Determine the (x, y) coordinate at the center of the cell enclosing the given text.  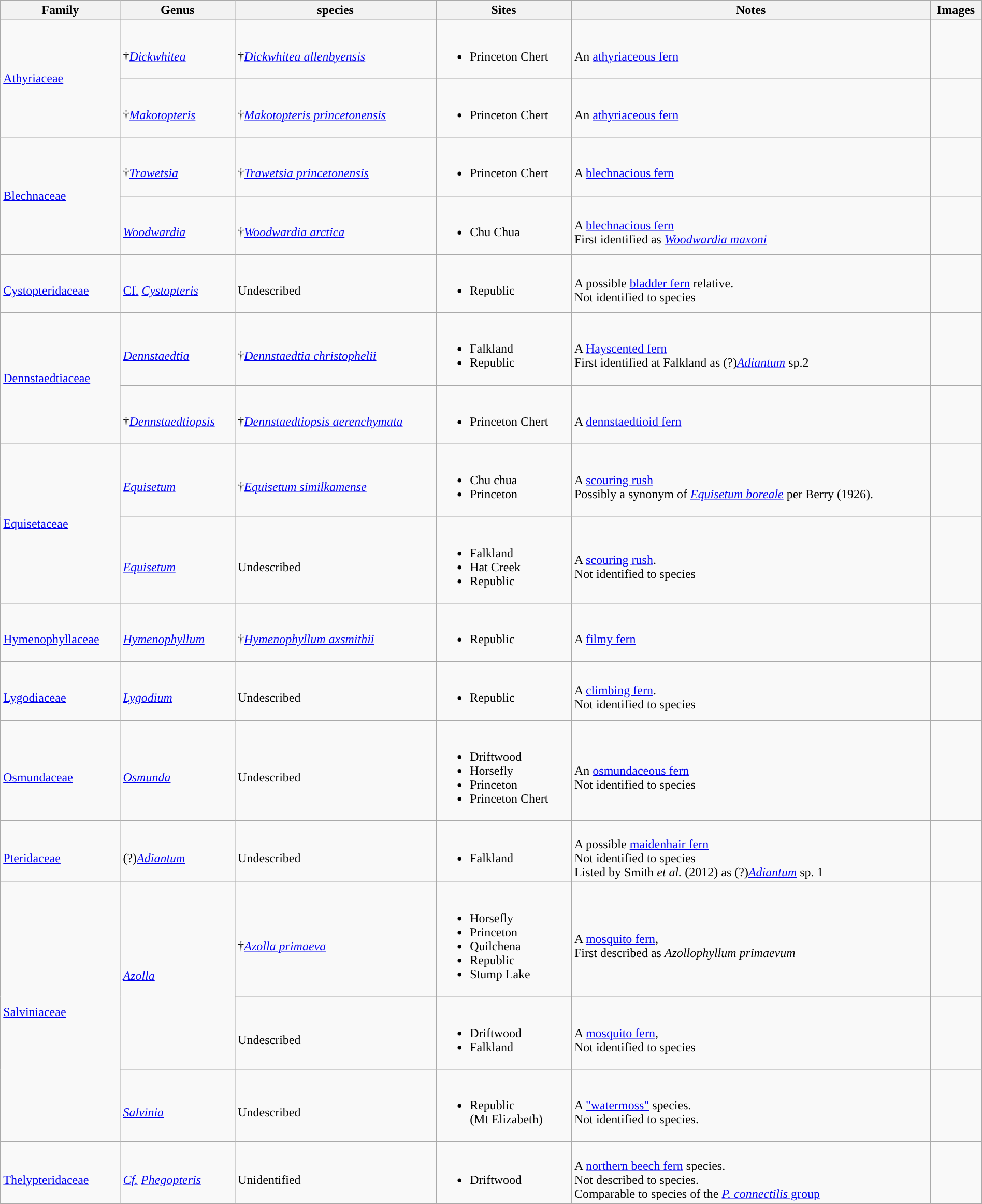
A possible maidenhair fernNot identified to speciesListed by Smith et al. (2012) as (?)Adiantum sp. 1 (750, 851)
Images (956, 10)
Thelypteridaceae (60, 1172)
†Dickwhitea allenbyensis (336, 50)
Lygodiaceae (60, 691)
Dennstaedtiaceae (60, 378)
A blechnacious fern (750, 167)
Lygodium (178, 691)
†Makotopteris princetonensis (336, 108)
species (336, 10)
A climbing fern. Not identified to species (750, 691)
Unidentified (336, 1172)
†Makotopteris (178, 108)
Pteridaceae (60, 851)
FalklandHat CreekRepublic (504, 559)
†Azolla primaeva (336, 939)
Hymenophyllaceae (60, 632)
A dennstaedtioid fern (750, 414)
Cf. Cystopteris (178, 284)
Sites (504, 10)
Osmundaceae (60, 770)
Notes (750, 10)
A scouring rush. Not identified to species (750, 559)
A blechnacious fernFirst identified as Woodwardia maxoni (750, 225)
(?)Adiantum (178, 851)
Azolla (178, 976)
Athyriaceae (60, 79)
Cystopteridaceae (60, 284)
Hymenophyllum (178, 632)
Salviniaceae (60, 1012)
Cf. Phegopteris (178, 1172)
Woodwardia (178, 225)
An osmundaceous fernNot identified to species (750, 770)
Salvinia (178, 1106)
Family (60, 10)
Driftwood (504, 1172)
Falkland (504, 851)
†Hymenophyllum axsmithii (336, 632)
DriftwoodFalkland (504, 1033)
A mosquito fern, First described as Azollophyllum primaevum (750, 939)
Chu Chua (504, 225)
†Equisetum similkamense (336, 480)
†Woodwardia arctica (336, 225)
A northern beech fern species. Not described to species.Comparable to species of the P. connectilis group (750, 1172)
Chu chuaPrinceton (504, 480)
†Trawetsia princetonensis (336, 167)
†Dickwhitea (178, 50)
†Dennstaedtiopsis (178, 414)
Equisetaceae (60, 523)
A scouring rushPossibly a synonym of Equisetum boreale per Berry (1926). (750, 480)
Osmunda (178, 770)
A Hayscented fernFirst identified at Falkland as (?)Adiantum sp.2 (750, 349)
Republic(Mt Elizabeth) (504, 1106)
A mosquito fern,Not identified to species (750, 1033)
FalklandRepublic (504, 349)
A possible bladder fern relative. Not identified to species (750, 284)
DriftwoodHorseflyPrincetonPrinceton Chert (504, 770)
Dennstaedtia (178, 349)
†Trawetsia (178, 167)
A "watermoss" species. Not identified to species. (750, 1106)
Genus (178, 10)
Blechnaceae (60, 196)
†Dennstaedtia christophelii (336, 349)
†Dennstaedtiopsis aerenchymata (336, 414)
A filmy fern (750, 632)
HorseflyPrincetonQuilchenaRepublicStump Lake (504, 939)
